Output the (x, y) coordinate of the center of the cell containing the given text.  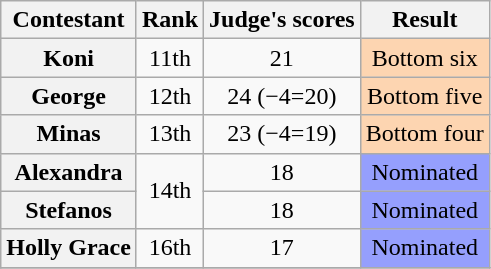
11th (170, 58)
Koni (69, 58)
17 (282, 248)
12th (170, 96)
23 (−4=19) (282, 134)
Result (424, 20)
George (69, 96)
Holly Grace (69, 248)
Bottom five (424, 96)
13th (170, 134)
24 (−4=20) (282, 96)
Bottom four (424, 134)
Judge's scores (282, 20)
Stefanos (69, 210)
Minas (69, 134)
Bottom six (424, 58)
16th (170, 248)
Rank (170, 20)
Alexandra (69, 172)
21 (282, 58)
Contestant (69, 20)
14th (170, 191)
